Determine the [X, Y] coordinate at the center of the cell enclosing the given text.  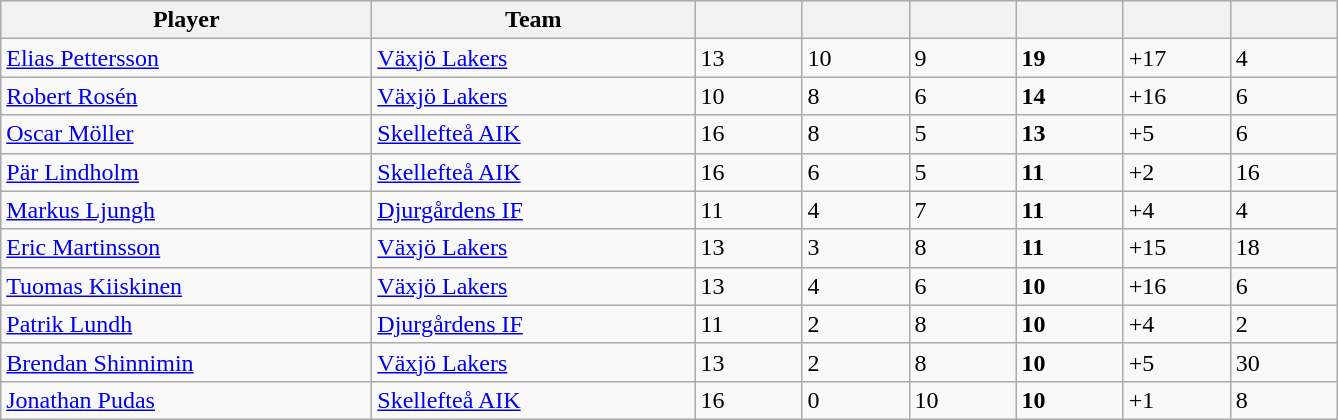
Patrik Lundh [186, 324]
Oscar Möller [186, 134]
14 [1070, 96]
Markus Ljungh [186, 210]
Pär Lindholm [186, 172]
Player [186, 20]
30 [1284, 362]
+15 [1176, 248]
9 [962, 58]
0 [856, 400]
Robert Rosén [186, 96]
3 [856, 248]
19 [1070, 58]
+17 [1176, 58]
+2 [1176, 172]
Tuomas Kiiskinen [186, 286]
Elias Pettersson [186, 58]
7 [962, 210]
+1 [1176, 400]
18 [1284, 248]
Team [534, 20]
Eric Martinsson [186, 248]
Brendan Shinnimin [186, 362]
Jonathan Pudas [186, 400]
